Detect which cell encompasses the target text, then output its [x, y] center coordinate. 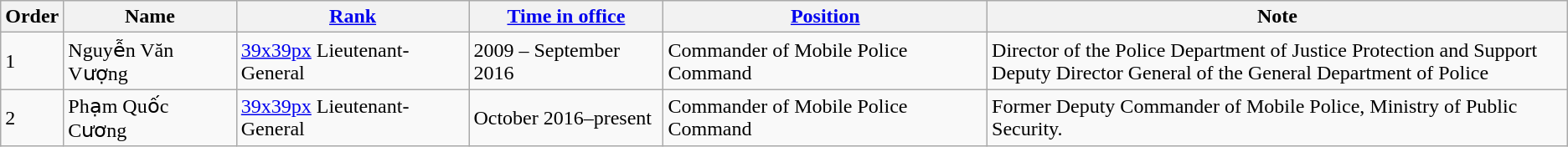
2 [32, 118]
Name [150, 17]
Phạm Quốc Cương [150, 118]
Position [826, 17]
Order [32, 17]
Nguyễn Văn Vượng [150, 61]
Note [1278, 17]
Former Deputy Commander of Mobile Police, Ministry of Public Security. [1278, 118]
2009 – September 2016 [566, 61]
October 2016–present [566, 118]
Time in office [566, 17]
1 [32, 61]
Rank [353, 17]
Director of the Police Department of Justice Protection and SupportDeputy Director General of the General Department of Police [1278, 61]
